Return (X, Y) of the center of cell containing provided text 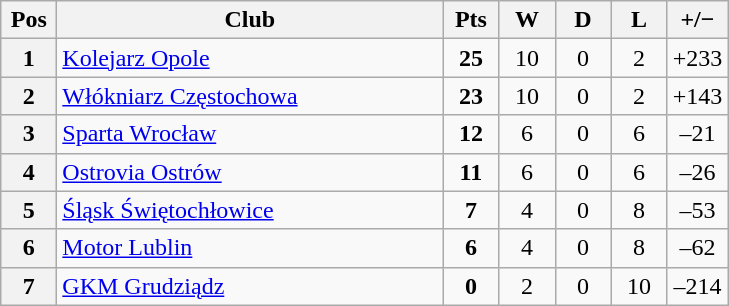
11 (471, 172)
23 (471, 96)
+143 (698, 96)
–21 (698, 134)
Pos (29, 20)
–26 (698, 172)
–53 (698, 210)
Kolejarz Opole (250, 58)
W (527, 20)
–62 (698, 248)
Sparta Wrocław (250, 134)
1 (29, 58)
L (639, 20)
Pts (471, 20)
Ostrovia Ostrów (250, 172)
12 (471, 134)
D (583, 20)
25 (471, 58)
Śląsk Świętochłowice (250, 210)
5 (29, 210)
+/− (698, 20)
+233 (698, 58)
Motor Lublin (250, 248)
Club (250, 20)
Włókniarz Częstochowa (250, 96)
3 (29, 134)
GKM Grudziądz (250, 286)
–214 (698, 286)
